Determine the [x, y] coordinate at the center of the cell enclosing the given text.  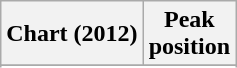
Peakposition [189, 34]
Chart (2012) [72, 34]
